Extract the (x, y) coordinate from the center of the cell holding the provided text.  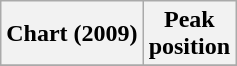
Peakposition (189, 34)
Chart (2009) (72, 34)
